Provide the [X, Y] coordinate of the cell's center where the given text is located.  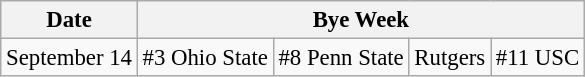
September 14 [69, 58]
Bye Week [360, 20]
Date [69, 20]
#8 Penn State [341, 58]
Rutgers [450, 58]
#11 USC [537, 58]
#3 Ohio State [205, 58]
